Return the (x, y) coordinate for the center point of the cell that contains the specified text.  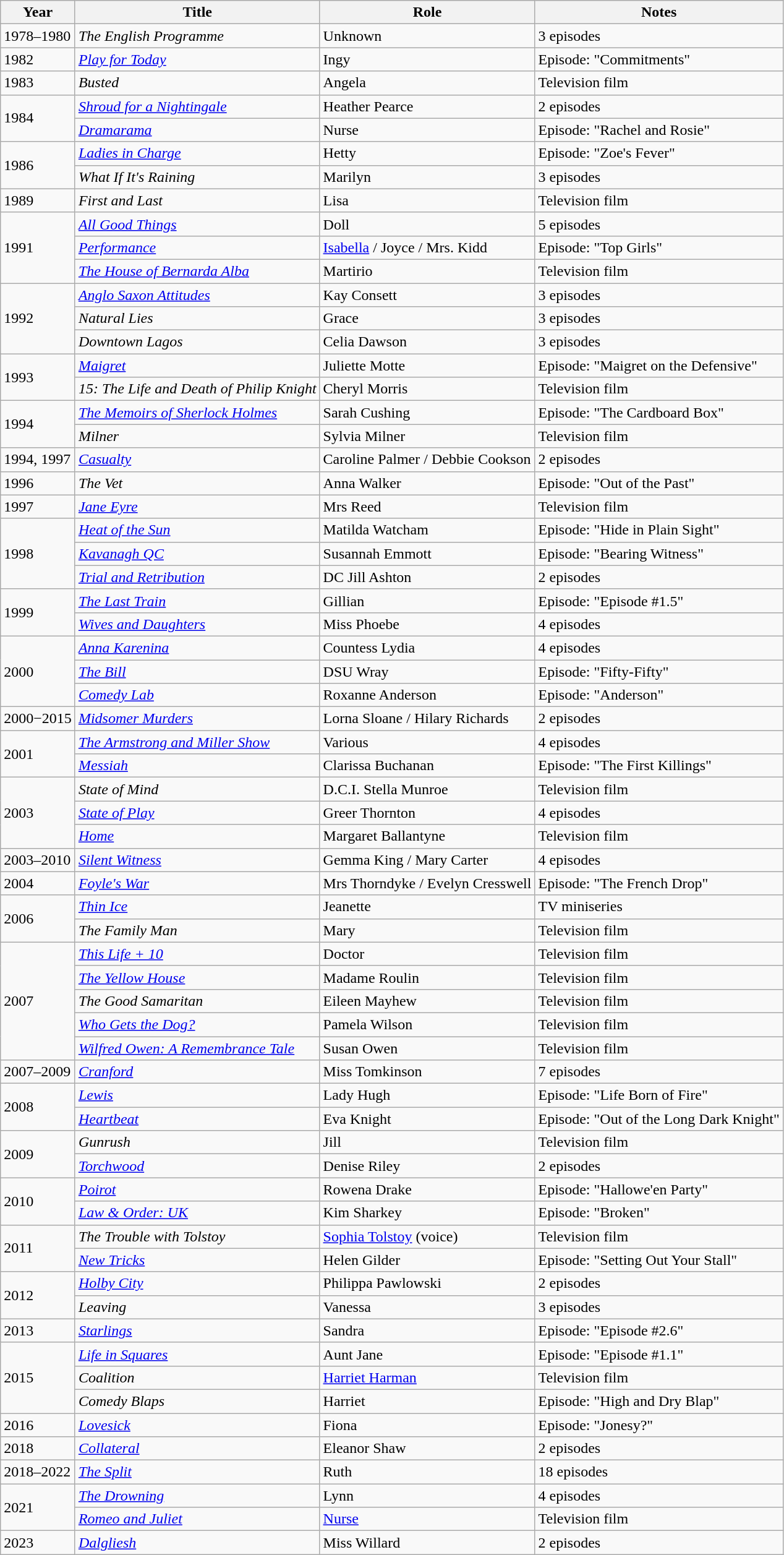
Cheryl Morris (427, 389)
Anna Walker (427, 483)
Unknown (427, 36)
Roxanne Anderson (427, 695)
15: The Life and Death of Philip Knight (197, 389)
Gillian (427, 601)
Aunt Jane (427, 1354)
Matilda Watcham (427, 530)
Helen Gilder (427, 1260)
Episode: "Life Born of Fire" (659, 1095)
State of Mind (197, 789)
Episode: "Broken" (659, 1213)
Dramarama (197, 130)
Midsomer Murders (197, 719)
Wives and Daughters (197, 624)
First and Last (197, 200)
The Bill (197, 671)
Sandra (427, 1330)
Natural Lies (197, 319)
Eileen Mayhew (427, 1001)
1989 (38, 200)
Episode: "Commitments" (659, 59)
Heather Pearce (427, 106)
Episode: "Setting Out Your Stall" (659, 1260)
Collateral (197, 1449)
Ladies in Charge (197, 153)
2004 (38, 883)
Maigret (197, 366)
Jill (427, 1142)
Sarah Cushing (427, 413)
Trial and Retribution (197, 577)
Gunrush (197, 1142)
1978–1980 (38, 36)
Law & Order: UK (197, 1213)
The English Programme (197, 36)
Denise Riley (427, 1166)
1994, 1997 (38, 460)
Clarissa Buchanan (427, 766)
1998 (38, 554)
Lewis (197, 1095)
7 episodes (659, 1072)
Marilyn (427, 177)
Episode: "Out of the Long Dark Knight" (659, 1119)
Comedy Blaps (197, 1401)
Episode: "Zoe's Fever" (659, 153)
Romeo and Juliet (197, 1519)
The House of Bernarda Alba (197, 271)
Anna Karenina (197, 648)
Celia Dawson (427, 342)
2013 (38, 1330)
Sylvia Milner (427, 436)
The Yellow House (197, 977)
Thin Ice (197, 907)
2000 (38, 671)
The Vet (197, 483)
Lovesick (197, 1424)
Harriet (427, 1401)
Notes (659, 12)
The Split (197, 1472)
Episode: "Fifty-Fifty" (659, 671)
Messiah (197, 766)
Performance (197, 247)
2000−2015 (38, 719)
2021 (38, 1507)
Gemma King / Mary Carter (427, 860)
2012 (38, 1295)
Harriet Harman (427, 1377)
Episode: "Hide in Plain Sight" (659, 530)
The Memoirs of Sherlock Holmes (197, 413)
Fiona (427, 1424)
1991 (38, 247)
Hetty (427, 153)
Eleanor Shaw (427, 1449)
Holby City (197, 1283)
Jane Eyre (197, 507)
Doll (427, 224)
Greer Thornton (427, 813)
The Drowning (197, 1496)
Home (197, 836)
Wilfred Owen: A Remembrance Tale (197, 1048)
Silent Witness (197, 860)
1992 (38, 319)
Countess Lydia (427, 648)
Poirot (197, 1189)
Miss Phoebe (427, 624)
Grace (427, 319)
2009 (38, 1154)
Ingy (427, 59)
New Tricks (197, 1260)
Caroline Palmer / Debbie Cookson (427, 460)
Eva Knight (427, 1119)
Comedy Lab (197, 695)
5 episodes (659, 224)
Episode: "The French Drop" (659, 883)
The Family Man (197, 930)
The Trouble with Tolstoy (197, 1236)
Cranford (197, 1072)
Lynn (427, 1496)
1999 (38, 612)
Philippa Pawlowski (427, 1283)
Episode: "The Cardboard Box" (659, 413)
Madame Roulin (427, 977)
Various (427, 742)
Mrs Thorndyke / Evelyn Cresswell (427, 883)
Vanessa (427, 1307)
Rowena Drake (427, 1189)
Torchwood (197, 1166)
Episode: "Episode #1.5" (659, 601)
What If It's Raining (197, 177)
Year (38, 12)
Doctor (427, 954)
Isabella / Joyce / Mrs. Kidd (427, 247)
2023 (38, 1543)
2003 (38, 813)
Play for Today (197, 59)
Martirio (427, 271)
2006 (38, 919)
1986 (38, 165)
Pamela Wilson (427, 1024)
Mrs Reed (427, 507)
2018 (38, 1449)
2018–2022 (38, 1472)
Episode: "Episode #2.6" (659, 1330)
Casualty (197, 460)
1997 (38, 507)
Miss Tomkinson (427, 1072)
Coalition (197, 1377)
Anglo Saxon Attitudes (197, 295)
2007 (38, 1001)
18 episodes (659, 1472)
Angela (427, 83)
2007–2009 (38, 1072)
Kavanagh QC (197, 554)
2011 (38, 1248)
1993 (38, 377)
1996 (38, 483)
Role (427, 12)
DSU Wray (427, 671)
Starlings (197, 1330)
Episode: "Maigret on the Defensive" (659, 366)
Jeanette (427, 907)
2001 (38, 754)
Downtown Lagos (197, 342)
Miss Willard (427, 1543)
1984 (38, 118)
Episode: "Bearing Witness" (659, 554)
2008 (38, 1107)
Shroud for a Nightingale (197, 106)
Susannah Emmott (427, 554)
The Armstrong and Miller Show (197, 742)
TV miniseries (659, 907)
Episode: "High and Dry Blap" (659, 1401)
Episode: "Out of the Past" (659, 483)
D.C.I. Stella Munroe (427, 789)
Milner (197, 436)
Kay Consett (427, 295)
Heartbeat (197, 1119)
Ruth (427, 1472)
Susan Owen (427, 1048)
1982 (38, 59)
Margaret Ballantyne (427, 836)
Who Gets the Dog? (197, 1024)
Mary (427, 930)
DC Jill Ashton (427, 577)
2003–2010 (38, 860)
Episode: "Jonesy?" (659, 1424)
Juliette Motte (427, 366)
Episode: "Top Girls" (659, 247)
2010 (38, 1201)
Sophia Tolstoy (voice) (427, 1236)
Lady Hugh (427, 1095)
Episode: "Hallowe'en Party" (659, 1189)
Episode: "Rachel and Rosie" (659, 130)
Kim Sharkey (427, 1213)
2015 (38, 1377)
1983 (38, 83)
1994 (38, 424)
Lisa (427, 200)
Title (197, 12)
Episode: "Episode #1.1" (659, 1354)
Dalgliesh (197, 1543)
2016 (38, 1424)
Life in Squares (197, 1354)
Episode: "The First Killings" (659, 766)
Heat of the Sun (197, 530)
Episode: "Anderson" (659, 695)
Leaving (197, 1307)
Foyle's War (197, 883)
All Good Things (197, 224)
State of Play (197, 813)
Busted (197, 83)
The Good Samaritan (197, 1001)
This Life + 10 (197, 954)
The Last Train (197, 601)
Lorna Sloane / Hilary Richards (427, 719)
